From the cell containing the given text, extract its center point as (x, y) coordinate. 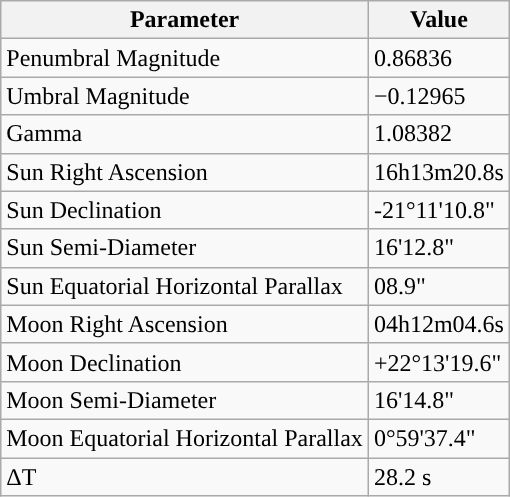
Sun Equatorial Horizontal Parallax (185, 286)
16'12.8" (438, 248)
Moon Declination (185, 362)
28.2 s (438, 477)
+22°13'19.6" (438, 362)
16'14.8" (438, 400)
Parameter (185, 20)
16h13m20.8s (438, 172)
Penumbral Magnitude (185, 58)
Value (438, 20)
0°59'37.4" (438, 438)
-21°11'10.8" (438, 210)
1.08382 (438, 134)
0.86836 (438, 58)
ΔT (185, 477)
08.9" (438, 286)
04h12m04.6s (438, 324)
Sun Declination (185, 210)
−0.12965 (438, 96)
Sun Right Ascension (185, 172)
Umbral Magnitude (185, 96)
Moon Right Ascension (185, 324)
Moon Equatorial Horizontal Parallax (185, 438)
Sun Semi-Diameter (185, 248)
Moon Semi-Diameter (185, 400)
Gamma (185, 134)
